Pinpoint the cell where the given text exists, returning its (X, Y) midpoint coordinate. 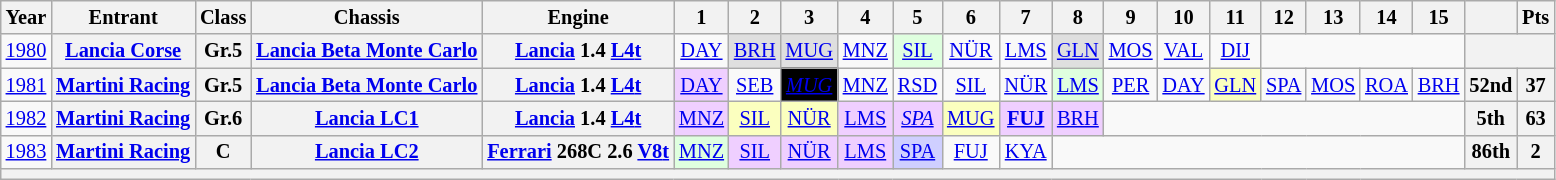
63 (1536, 118)
8 (1078, 17)
Gr.6 (223, 118)
RSD (918, 85)
14 (1386, 17)
1982 (26, 118)
DIJ (1235, 51)
12 (1284, 17)
86th (1490, 152)
ROA (1386, 85)
13 (1333, 17)
1983 (26, 152)
SEB (755, 85)
5th (1490, 118)
Lancia LC1 (366, 118)
Class (223, 17)
1980 (26, 51)
15 (1439, 17)
Pts (1536, 17)
1981 (26, 85)
Chassis (366, 17)
KYA (1026, 152)
Lancia Corse (123, 51)
4 (866, 17)
Engine (578, 17)
Year (26, 17)
52nd (1490, 85)
3 (810, 17)
5 (918, 17)
Ferrari 268C 2.6 V8t (578, 152)
Entrant (123, 17)
37 (1536, 85)
C (223, 152)
7 (1026, 17)
9 (1131, 17)
10 (1184, 17)
PER (1131, 85)
6 (970, 17)
1 (702, 17)
Lancia LC2 (366, 152)
VAL (1184, 51)
11 (1235, 17)
